Determine the (X, Y) coordinate at the center of the cell enclosing the given text.  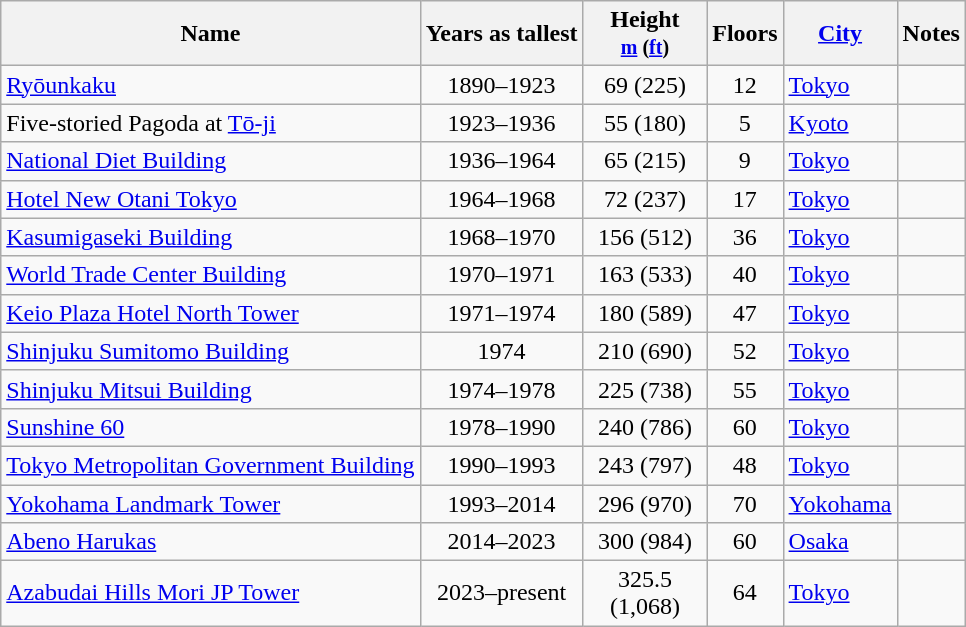
300 (984) (645, 542)
Shinjuku Mitsui Building (210, 389)
Azabudai Hills Mori JP Tower (210, 594)
1964–1968 (502, 199)
1971–1974 (502, 313)
48 (745, 465)
225 (738) (645, 389)
Heightm (ft) (645, 34)
1923–1936 (502, 123)
1974–1978 (502, 389)
55 (745, 389)
1968–1970 (502, 237)
Tokyo Metropolitan Government Building (210, 465)
Notes (931, 34)
1978–1990 (502, 427)
National Diet Building (210, 161)
Yokohama (840, 503)
Ryōunkaku (210, 85)
70 (745, 503)
1936–1964 (502, 161)
2023–present (502, 594)
9 (745, 161)
Name (210, 34)
47 (745, 313)
Years as tallest (502, 34)
65 (215) (645, 161)
2014–2023 (502, 542)
156 (512) (645, 237)
Abeno Harukas (210, 542)
12 (745, 85)
55 (180) (645, 123)
1970–1971 (502, 275)
1993–2014 (502, 503)
210 (690) (645, 351)
240 (786) (645, 427)
296 (970) (645, 503)
Five-storied Pagoda at Tō-ji (210, 123)
City (840, 34)
1974 (502, 351)
325.5 (1,068) (645, 594)
1990–1993 (502, 465)
36 (745, 237)
Keio Plaza Hotel North Tower (210, 313)
Sunshine 60 (210, 427)
Kyoto (840, 123)
180 (589) (645, 313)
1890–1923 (502, 85)
72 (237) (645, 199)
Yokohama Landmark Tower (210, 503)
243 (797) (645, 465)
Osaka (840, 542)
64 (745, 594)
5 (745, 123)
Kasumigaseki Building (210, 237)
Shinjuku Sumitomo Building (210, 351)
Hotel New Otani Tokyo (210, 199)
Floors (745, 34)
40 (745, 275)
69 (225) (645, 85)
163 (533) (645, 275)
52 (745, 351)
17 (745, 199)
World Trade Center Building (210, 275)
